Return [X, Y] of the center of cell containing provided text 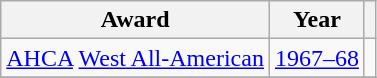
Year [316, 20]
Award [136, 20]
AHCA West All-American [136, 58]
1967–68 [316, 58]
